Find where the given text appears and provide that cell's center as [X, Y] coordinate. 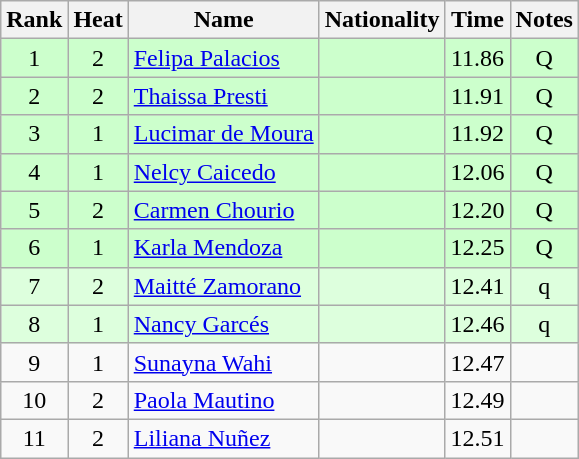
Nationality [382, 20]
12.06 [478, 172]
11.86 [478, 58]
Nancy Garcés [224, 324]
3 [34, 134]
11.92 [478, 134]
Maitté Zamorano [224, 286]
11 [34, 438]
9 [34, 362]
12.46 [478, 324]
10 [34, 400]
Liliana Nuñez [224, 438]
Felipa Palacios [224, 58]
12.51 [478, 438]
Rank [34, 20]
Heat [98, 20]
7 [34, 286]
12.41 [478, 286]
12.20 [478, 210]
12.25 [478, 248]
12.47 [478, 362]
Sunayna Wahi [224, 362]
6 [34, 248]
Nelcy Caicedo [224, 172]
5 [34, 210]
Notes [544, 20]
Carmen Chourio [224, 210]
4 [34, 172]
Lucimar de Moura [224, 134]
11.91 [478, 96]
Time [478, 20]
12.49 [478, 400]
Name [224, 20]
Thaissa Presti [224, 96]
Karla Mendoza [224, 248]
Paola Mautino [224, 400]
8 [34, 324]
